Return (X, Y) of the center of cell containing provided text 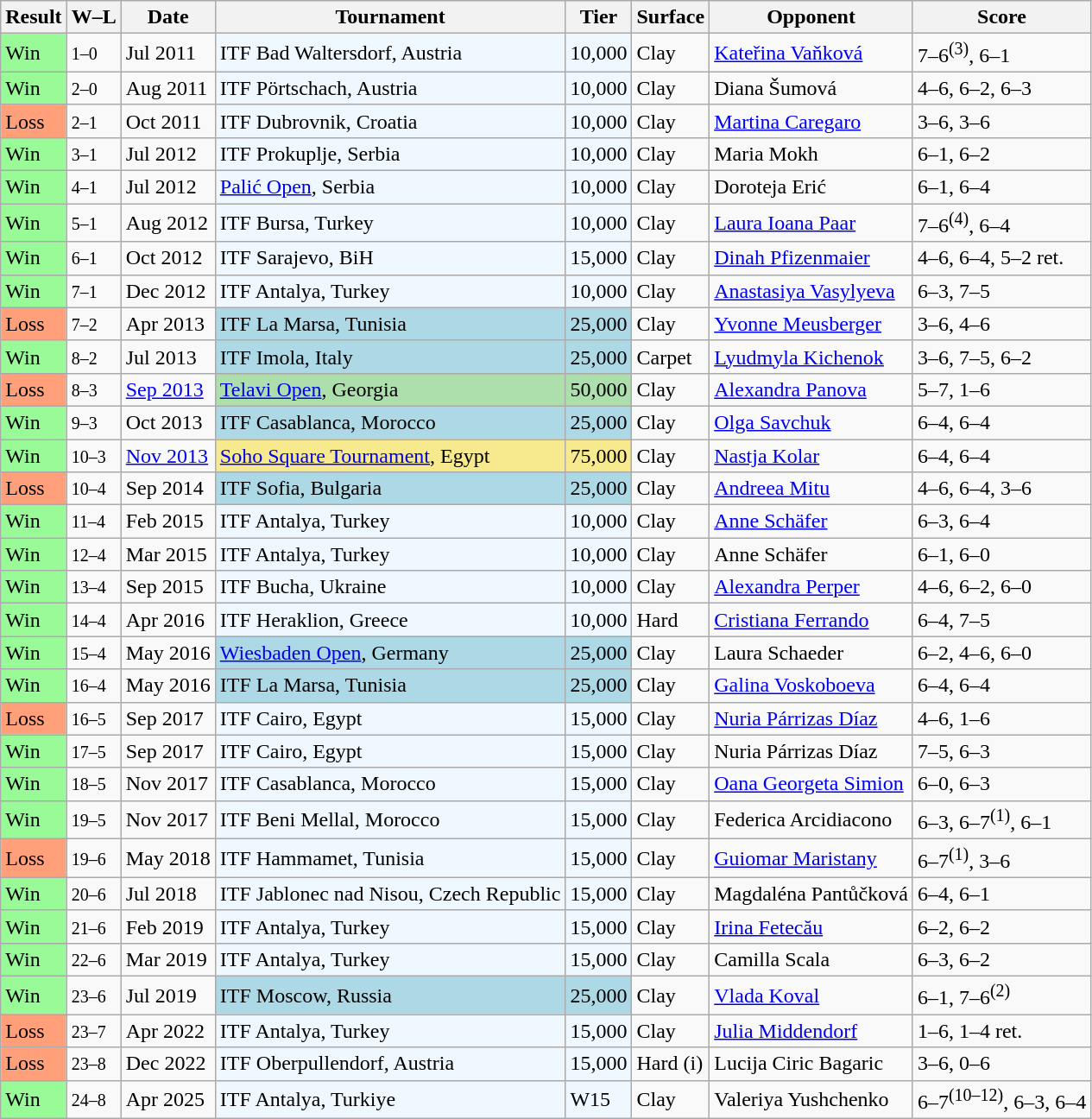
6–7(1), 3–6 (1001, 858)
75,000 (599, 456)
6–3, 7–5 (1001, 291)
Vlada Koval (811, 996)
Sep 2015 (167, 587)
ITF Hammamet, Tunisia (390, 858)
ITF Pörtschach, Austria (390, 88)
15–4 (93, 653)
Alexandra Perper (811, 587)
Oct 2012 (167, 258)
Maria Mokh (811, 154)
3–6, 3–6 (1001, 121)
17–5 (93, 751)
Irina Fetecău (811, 926)
4–1 (93, 187)
8–3 (93, 389)
Federica Arcidiacono (811, 820)
Oana Georgeta Simion (811, 784)
6–1, 6–0 (1001, 554)
Surface (671, 17)
Feb 2015 (167, 522)
Palić Open, Serbia (390, 187)
Carpet (671, 357)
May 2018 (167, 858)
Apr 2025 (167, 1100)
Lucija Ciric Bagaric (811, 1064)
ITF Bursa, Turkey (390, 223)
Wiesbaden Open, Germany (390, 653)
20–6 (93, 894)
Andreea Mitu (811, 489)
6–1, 6–2 (1001, 154)
Yvonne Meusberger (811, 324)
Doroteja Erić (811, 187)
10–3 (93, 456)
Camilla Scala (811, 959)
2–1 (93, 121)
Opponent (811, 17)
Laura Ioana Paar (811, 223)
Aug 2012 (167, 223)
Mar 2019 (167, 959)
6–1, 6–4 (1001, 187)
Mar 2015 (167, 554)
24–8 (93, 1100)
Jul 2019 (167, 996)
13–4 (93, 587)
21–6 (93, 926)
9–3 (93, 422)
4–6, 6–4, 5–2 ret. (1001, 258)
6–7(10–12), 6–3, 6–4 (1001, 1100)
4–6, 6–4, 3–6 (1001, 489)
ITF Sofia, Bulgaria (390, 489)
Nastja Kolar (811, 456)
6–3, 6–7(1), 6–1 (1001, 820)
Laura Schaeder (811, 653)
Olga Savchuk (811, 422)
Martina Caregaro (811, 121)
Apr 2022 (167, 1031)
6–0, 6–3 (1001, 784)
Tier (599, 17)
3–6, 0–6 (1001, 1064)
Telavi Open, Georgia (390, 389)
Date (167, 17)
ITF Sarajevo, BiH (390, 258)
23–6 (93, 996)
Result (34, 17)
3–6, 4–6 (1001, 324)
8–2 (93, 357)
Guiomar Maristany (811, 858)
6–4, 6–1 (1001, 894)
ITF Imola, Italy (390, 357)
Tournament (390, 17)
2–0 (93, 88)
23–7 (93, 1031)
7–5, 6–3 (1001, 751)
22–6 (93, 959)
Anastasiya Vasylyeva (811, 291)
5–1 (93, 223)
Galina Voskoboeva (811, 686)
Kateřina Vaňková (811, 54)
Sep 2014 (167, 489)
Julia Middendorf (811, 1031)
7–1 (93, 291)
6–2, 4–6, 6–0 (1001, 653)
Sep 2013 (167, 389)
Jul 2011 (167, 54)
1–0 (93, 54)
11–4 (93, 522)
ITF Moscow, Russia (390, 996)
ITF Antalya, Turkiye (390, 1100)
7–6(4), 6–4 (1001, 223)
6–3, 6–4 (1001, 522)
W–L (93, 17)
19–5 (93, 820)
4–6, 1–6 (1001, 718)
3–6, 7–5, 6–2 (1001, 357)
1–6, 1–4 ret. (1001, 1031)
4–6, 6–2, 6–0 (1001, 587)
ITF Bucha, Ukraine (390, 587)
6–2, 6–2 (1001, 926)
7–2 (93, 324)
Dec 2012 (167, 291)
23–8 (93, 1064)
7–6(3), 6–1 (1001, 54)
3–1 (93, 154)
16–5 (93, 718)
14–4 (93, 620)
Hard (i) (671, 1064)
16–4 (93, 686)
10–4 (93, 489)
W15 (599, 1100)
6–3, 6–2 (1001, 959)
12–4 (93, 554)
ITF Dubrovnik, Croatia (390, 121)
Valeriya Yushchenko (811, 1100)
Dec 2022 (167, 1064)
Soho Square Tournament, Egypt (390, 456)
4–6, 6–2, 6–3 (1001, 88)
6–1 (93, 258)
ITF Bad Waltersdorf, Austria (390, 54)
Cristiana Ferrando (811, 620)
ITF Beni Mellal, Morocco (390, 820)
5–7, 1–6 (1001, 389)
ITF Heraklion, Greece (390, 620)
Aug 2011 (167, 88)
ITF Jablonec nad Nisou, Czech Republic (390, 894)
50,000 (599, 389)
6–1, 7–6(2) (1001, 996)
Hard (671, 620)
Feb 2019 (167, 926)
6–4, 7–5 (1001, 620)
ITF Oberpullendorf, Austria (390, 1064)
ITF Prokuplje, Serbia (390, 154)
Diana Šumová (811, 88)
18–5 (93, 784)
Oct 2011 (167, 121)
Dinah Pfizenmaier (811, 258)
Apr 2016 (167, 620)
Lyudmyla Kichenok (811, 357)
Jul 2018 (167, 894)
Magdaléna Pantůčková (811, 894)
Apr 2013 (167, 324)
Score (1001, 17)
Oct 2013 (167, 422)
Jul 2013 (167, 357)
Nov 2013 (167, 456)
Alexandra Panova (811, 389)
19–6 (93, 858)
